Return (X, Y) of the center of cell containing provided text 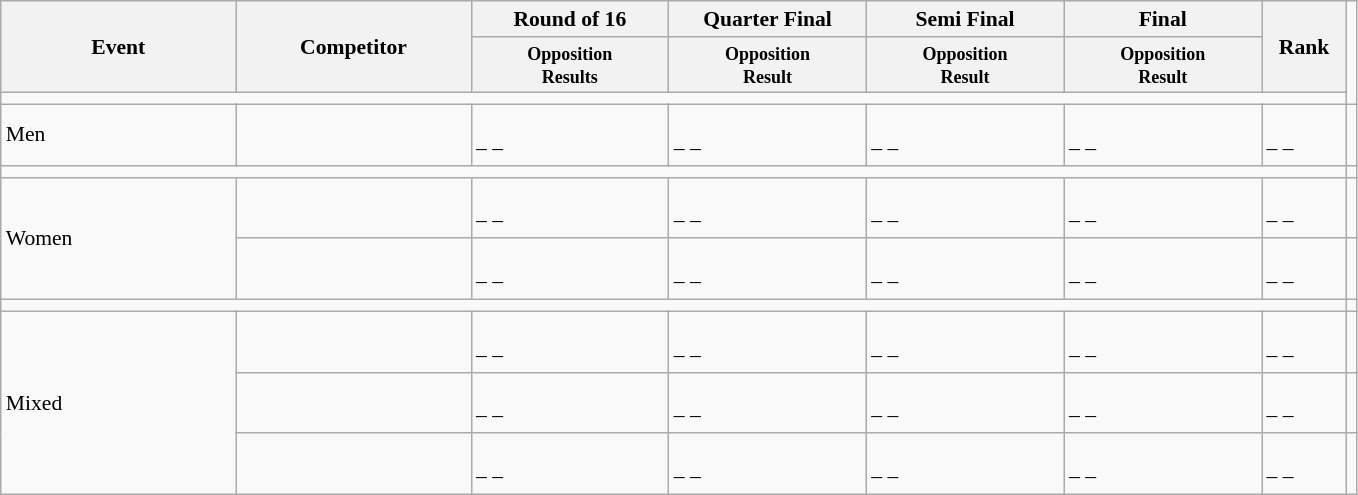
OppositionResults (570, 65)
Rank (1304, 47)
Competitor (354, 47)
Mixed (118, 402)
Semi Final (965, 19)
Men (118, 136)
Round of 16 (570, 19)
Event (118, 47)
Quarter Final (768, 19)
Women (118, 238)
Final (1163, 19)
